For the text-containing cell, return its midpoint in [x, y] coordinate format. 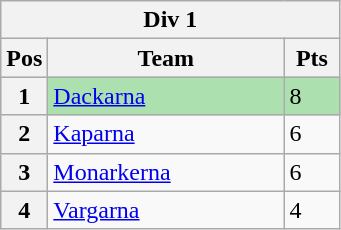
Div 1 [170, 20]
Monarkerna [166, 172]
Kaparna [166, 134]
Team [166, 58]
Pos [24, 58]
1 [24, 96]
8 [312, 96]
3 [24, 172]
Vargarna [166, 210]
Dackarna [166, 96]
Pts [312, 58]
2 [24, 134]
